From the cell containing the given text, extract its center point as (X, Y) coordinate. 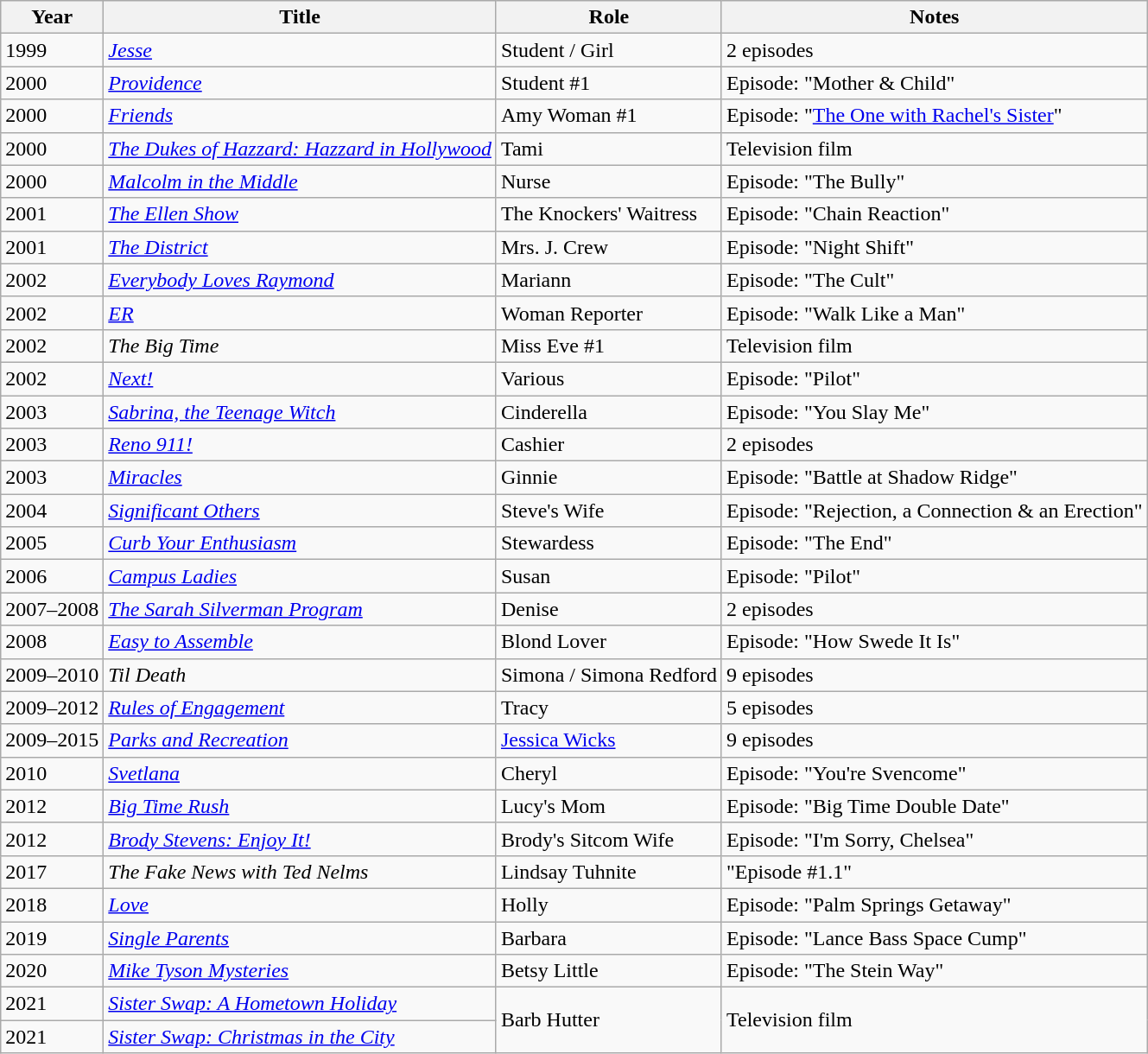
Big Time Rush (301, 806)
2006 (52, 576)
Jesse (301, 50)
2004 (52, 511)
Jessica Wicks (608, 740)
Episode: "The One with Rachel's Sister" (935, 116)
Miss Eve #1 (608, 346)
Tracy (608, 708)
Woman Reporter (608, 313)
Next! (301, 378)
Curb Your Enthusiasm (301, 543)
Betsy Little (608, 971)
2007–2008 (52, 609)
Ginnie (608, 478)
Cashier (608, 445)
Love (301, 905)
Cheryl (608, 773)
2010 (52, 773)
Malcolm in the Middle (301, 181)
Episode: "The Cult" (935, 280)
Nurse (608, 181)
Mrs. J. Crew (608, 247)
Blond Lover (608, 642)
Significant Others (301, 511)
Miracles (301, 478)
Steve's Wife (608, 511)
Barbara (608, 937)
Cinderella (608, 412)
Episode: "You Slay Me" (935, 412)
Episode: "Rejection, a Connection & an Erection" (935, 511)
Episode: "Walk Like a Man" (935, 313)
Tami (608, 149)
Sabrina, the Teenage Witch (301, 412)
Friends (301, 116)
The Fake News with Ted Nelms (301, 872)
Episode: "Battle at Shadow Ridge" (935, 478)
Notes (935, 17)
2009–2015 (52, 740)
2009–2010 (52, 675)
Simona / Simona Redford (608, 675)
Stewardess (608, 543)
Student #1 (608, 83)
Title (301, 17)
The Knockers' Waitress (608, 214)
Episode: "Big Time Double Date" (935, 806)
Susan (608, 576)
2019 (52, 937)
Lucy's Mom (608, 806)
Sister Swap: A Hometown Holiday (301, 1004)
Brody's Sitcom Wife (608, 839)
The Big Time (301, 346)
Rules of Engagement (301, 708)
Various (608, 378)
Brody Stevens: Enjoy It! (301, 839)
Parks and Recreation (301, 740)
5 episodes (935, 708)
Campus Ladies (301, 576)
Holly (608, 905)
Barb Hutter (608, 1020)
The Sarah Silverman Program (301, 609)
Single Parents (301, 937)
Mike Tyson Mysteries (301, 971)
2008 (52, 642)
Episode: "You're Svencome" (935, 773)
Episode: "How Swede It Is" (935, 642)
Episode: "The Bully" (935, 181)
Role (608, 17)
Episode: "Chain Reaction" (935, 214)
Episode: "The End" (935, 543)
Mariann (608, 280)
Lindsay Tuhnite (608, 872)
The Ellen Show (301, 214)
Sister Swap: Christmas in the City (301, 1037)
Episode: "Night Shift" (935, 247)
Denise (608, 609)
1999 (52, 50)
Episode: "I'm Sorry, Chelsea" (935, 839)
Everybody Loves Raymond (301, 280)
Year (52, 17)
2017 (52, 872)
Reno 911! (301, 445)
Episode: "The Stein Way" (935, 971)
Easy to Assemble (301, 642)
Episode: "Palm Springs Getaway" (935, 905)
Amy Woman #1 (608, 116)
"Episode #1.1" (935, 872)
Episode: "Lance Bass Space Cump" (935, 937)
The Dukes of Hazzard: Hazzard in Hollywood (301, 149)
Svetlana (301, 773)
2020 (52, 971)
Til Death (301, 675)
The District (301, 247)
2009–2012 (52, 708)
2018 (52, 905)
2005 (52, 543)
Student / Girl (608, 50)
Providence (301, 83)
Episode: "Mother & Child" (935, 83)
ER (301, 313)
